Return [x, y] of the center of cell containing provided text 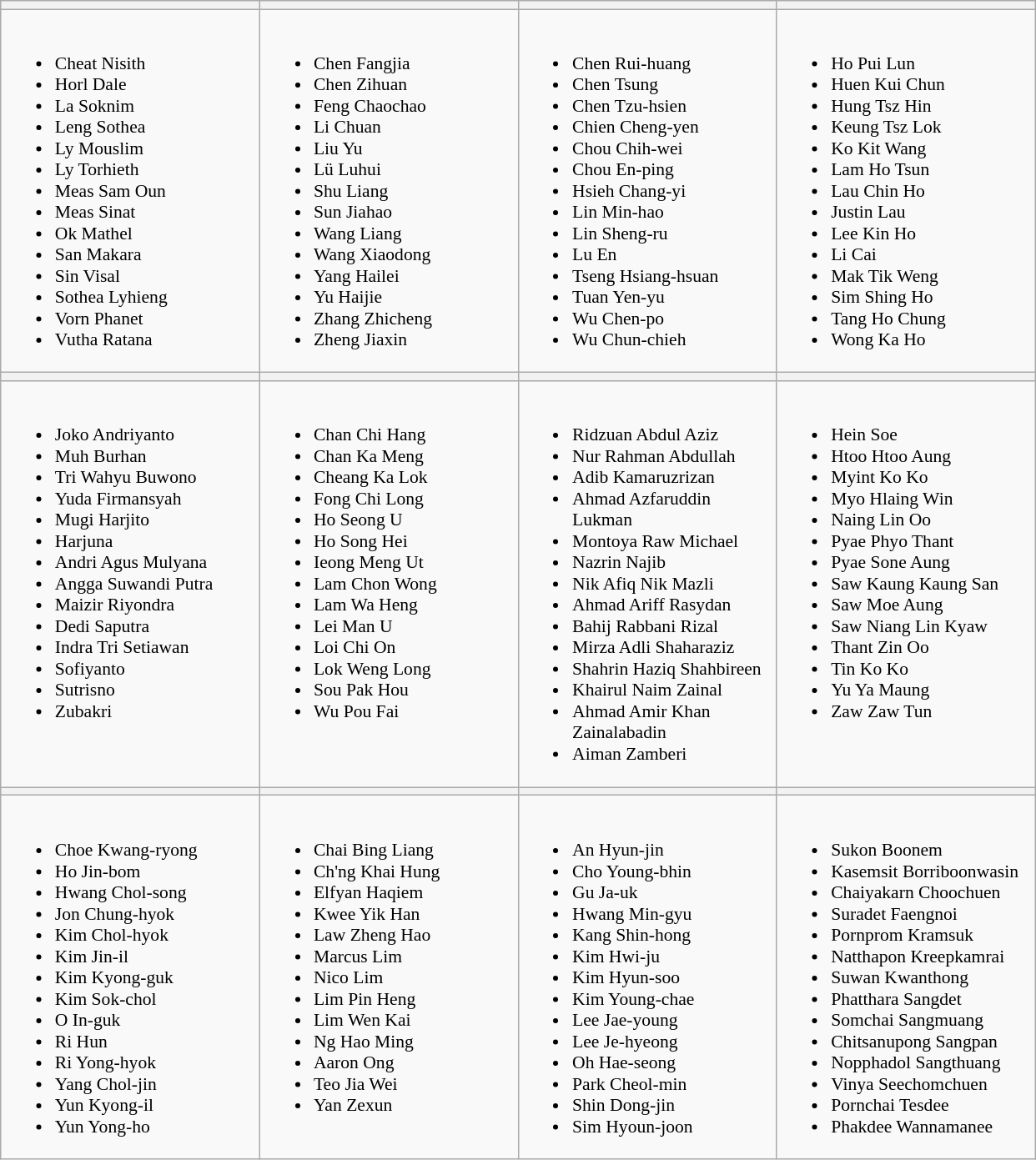
Cheat NisithHorl DaleLa SoknimLeng SotheaLy MouslimLy TorhiethMeas Sam OunMeas SinatOk MathelSan MakaraSin VisalSothea LyhiengVorn PhanetVutha Ratana [130, 191]
Chai Bing LiangCh'ng Khai HungElfyan HaqiemKwee Yik HanLaw Zheng HaoMarcus LimNico LimLim Pin HengLim Wen KaiNg Hao MingAaron OngTeo Jia WeiYan Zexun [389, 977]
Chen FangjiaChen ZihuanFeng ChaochaoLi ChuanLiu YuLü LuhuiShu LiangSun JiahaoWang LiangWang XiaodongYang HaileiYu HaijieZhang ZhichengZheng Jiaxin [389, 191]
